Search for the cell housing the specified text and yield its (x, y) center coordinate. 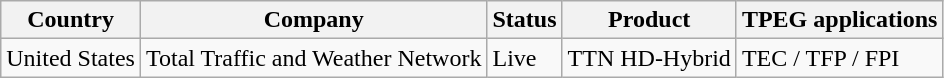
TPEG applications (839, 20)
United States (71, 58)
TTN HD-Hybrid (649, 58)
Status (524, 20)
Live (524, 58)
Total Traffic and Weather Network (313, 58)
Product (649, 20)
Country (71, 20)
Company (313, 20)
TEC / TFP / FPI (839, 58)
